For the text-containing cell, return its midpoint in (x, y) coordinate format. 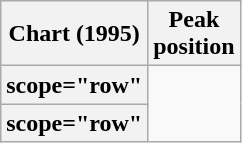
Chart (1995) (74, 34)
Peakposition (194, 34)
